Locate the cell with the specified text and output its (x, y) center coordinate. 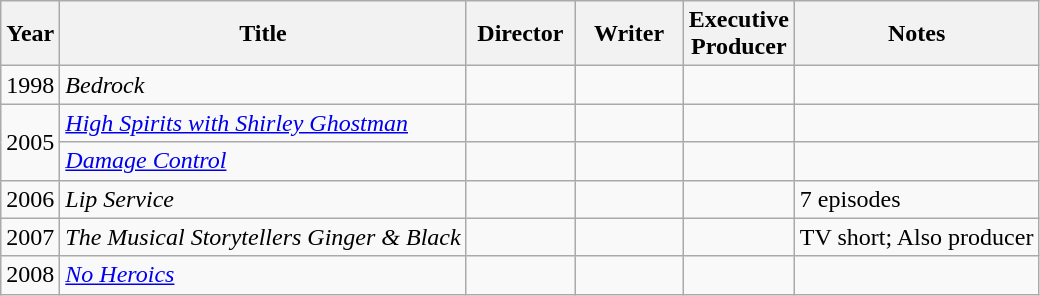
2007 (30, 237)
The Musical Storytellers Ginger & Black (263, 237)
Damage Control (263, 161)
Bedrock (263, 85)
2005 (30, 142)
Writer (630, 34)
7 episodes (916, 199)
2006 (30, 199)
Title (263, 34)
1998 (30, 85)
Director (520, 34)
2008 (30, 275)
Year (30, 34)
Notes (916, 34)
High Spirits with Shirley Ghostman (263, 123)
Lip Service (263, 199)
No Heroics (263, 275)
TV short; Also producer (916, 237)
ExecutiveProducer (738, 34)
